Detect which cell encompasses the target text, then output its [X, Y] center coordinate. 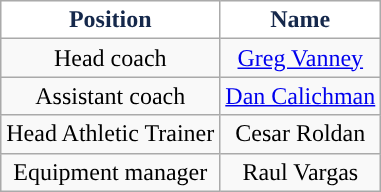
Greg Vanney [300, 58]
Equipment manager [110, 172]
Name [300, 20]
Cesar Roldan [300, 134]
Head Athletic Trainer [110, 134]
Raul Vargas [300, 172]
Head coach [110, 58]
Dan Calichman [300, 96]
Position [110, 20]
Assistant coach [110, 96]
